Find where the given text appears and provide that cell's center as (x, y) coordinate. 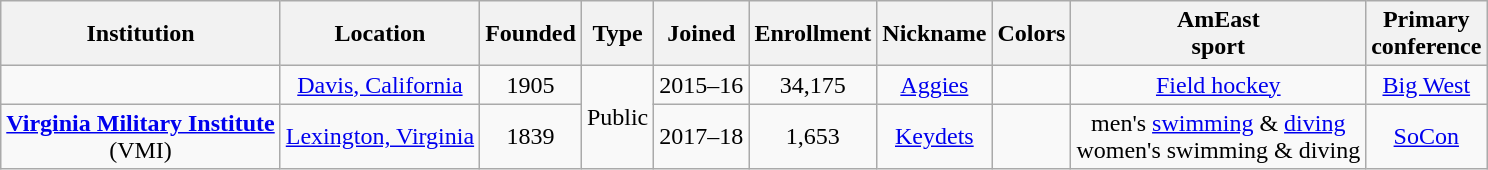
AmEastsport (1218, 34)
Enrollment (813, 34)
1839 (531, 136)
2015–16 (702, 85)
1,653 (813, 136)
Aggies (934, 85)
Public (617, 118)
Big West (1426, 85)
2017–18 (702, 136)
Colors (1032, 34)
Location (380, 34)
SoCon (1426, 136)
Lexington, Virginia (380, 136)
Founded (531, 34)
Type (617, 34)
Institution (140, 34)
Nickname (934, 34)
Field hockey (1218, 85)
1905 (531, 85)
Virginia Military Institute(VMI) (140, 136)
34,175 (813, 85)
Joined (702, 34)
men's swimming & divingwomen's swimming & diving (1218, 136)
Primaryconference (1426, 34)
Keydets (934, 136)
Davis, California (380, 85)
